Provide the (x, y) coordinate of the cell's center where the given text is located.  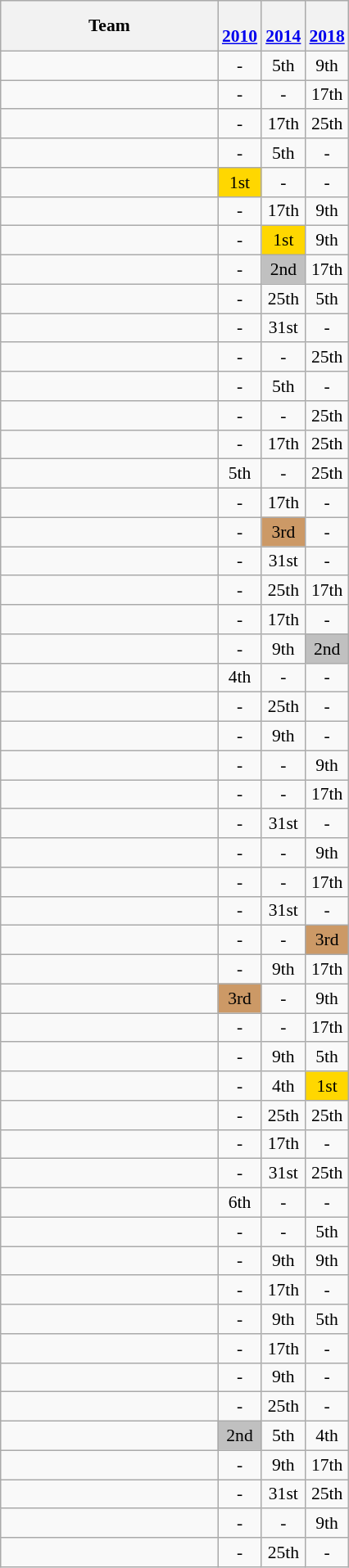
2014 (283, 26)
6th (239, 1203)
2018 (326, 26)
Team (110, 26)
2010 (239, 26)
